Extract the [X, Y] coordinate from the center of the cell holding the provided text.  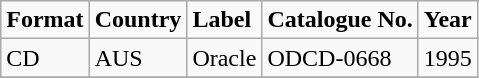
Country [138, 20]
ODCD-0668 [340, 58]
Year [448, 20]
Oracle [224, 58]
Label [224, 20]
Format [45, 20]
AUS [138, 58]
CD [45, 58]
1995 [448, 58]
Catalogue No. [340, 20]
